Identify which cell holds the provided text, then report its (x, y) central coordinate. 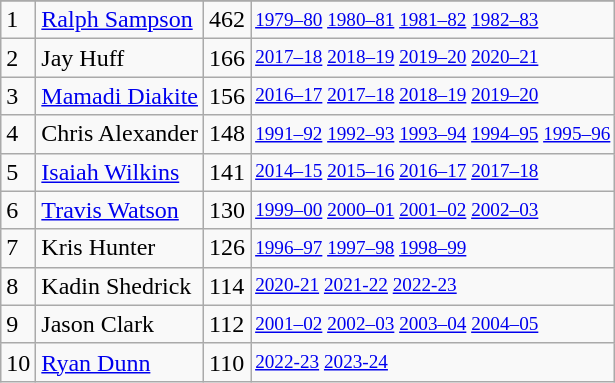
Mamadi Diakite (120, 96)
2022-23 2023-24 (433, 362)
1996–97 1997–98 1998–99 (433, 248)
112 (228, 324)
110 (228, 362)
Kris Hunter (120, 248)
Travis Watson (120, 210)
1999–00 2000–01 2001–02 2002–03 (433, 210)
Jay Huff (120, 58)
141 (228, 172)
3 (18, 96)
8 (18, 286)
7 (18, 248)
6 (18, 210)
1 (18, 20)
5 (18, 172)
2016–17 2017–18 2018–19 2019–20 (433, 96)
Isaiah Wilkins (120, 172)
156 (228, 96)
Chris Alexander (120, 134)
1979–80 1980–81 1981–82 1982–83 (433, 20)
114 (228, 286)
Ryan Dunn (120, 362)
148 (228, 134)
2020-21 2021-22 2022-23 (433, 286)
Jason Clark (120, 324)
2 (18, 58)
462 (228, 20)
Kadin Shedrick (120, 286)
2001–02 2002–03 2003–04 2004–05 (433, 324)
126 (228, 248)
2014–15 2015–16 2016–17 2017–18 (433, 172)
2017–18 2018–19 2019–20 2020–21 (433, 58)
4 (18, 134)
1991–92 1992–93 1993–94 1994–95 1995–96 (433, 134)
166 (228, 58)
Ralph Sampson (120, 20)
130 (228, 210)
9 (18, 324)
10 (18, 362)
